Locate the cell with the specified text and output its [x, y] center coordinate. 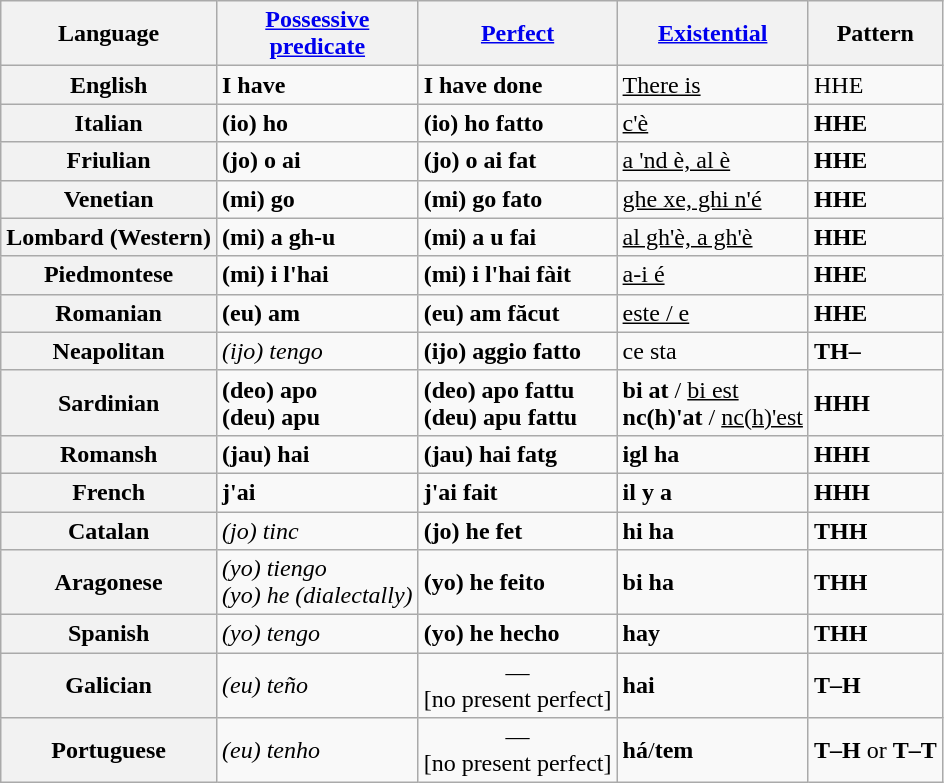
hay [712, 634]
(mi) go [317, 199]
Language [109, 34]
Spanish [109, 634]
(yo) tiengo(yo) he (dialectally) [317, 582]
(mi) go fato [518, 199]
Lombard (Western) [109, 237]
(mi) a u fai [518, 237]
Romanian [109, 313]
Galician [109, 686]
(deo) apo (deu) apu [317, 402]
(ijo) aggio fatto [518, 351]
Pattern [875, 34]
Venetian [109, 199]
(mi) a gh-u [317, 237]
(jo) tinc [317, 531]
Possessivepredicate [317, 34]
(jo) o ai [317, 161]
(eu) teño [317, 686]
j'ai fait [518, 492]
ce sta [712, 351]
(mi) i l'hai [317, 275]
igl ha [712, 454]
French [109, 492]
(io) ho [317, 123]
T–H or T–T [875, 750]
(jo) o ai fat [518, 161]
Perfect [518, 34]
Sardinian [109, 402]
Italian [109, 123]
(eu) am [317, 313]
hi ha [712, 531]
(jau) hai fatg [518, 454]
a 'nd è, al è [712, 161]
Neapolitan [109, 351]
j'ai [317, 492]
(deo) apo fattu (deu) apu fattu [518, 402]
Catalan [109, 531]
há/tem [712, 750]
Piedmontese [109, 275]
I have [317, 85]
(ijo) tengo [317, 351]
T–H [875, 686]
(mi) i l'hai fàit [518, 275]
(yo) tengo [317, 634]
Portuguese [109, 750]
Romansh [109, 454]
Friulian [109, 161]
TH– [875, 351]
(eu) am făcut [518, 313]
(io) ho fatto [518, 123]
il y a [712, 492]
este / e [712, 313]
(yo) he hecho [518, 634]
English [109, 85]
a-i é [712, 275]
(jo) he fet [518, 531]
Existential [712, 34]
(yo) he feito [518, 582]
bi ha [712, 582]
hai [712, 686]
al gh'è, a gh'è [712, 237]
bi at / bi est nc(h)'at / nc(h)'est [712, 402]
(jau) hai [317, 454]
(eu) tenho [317, 750]
Aragonese [109, 582]
I have done [518, 85]
ghe xe, ghi n'é [712, 199]
c'è [712, 123]
There is [712, 85]
